Find where the given text appears and provide that cell's center as (x, y) coordinate. 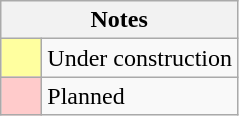
Planned (140, 96)
Notes (120, 20)
Under construction (140, 58)
